Detect which cell encompasses the target text, then output its (X, Y) center coordinate. 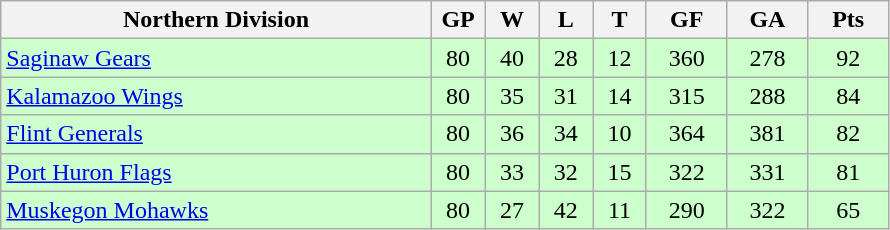
315 (686, 96)
360 (686, 58)
GP (458, 20)
290 (686, 210)
40 (512, 58)
Port Huron Flags (216, 172)
27 (512, 210)
331 (768, 172)
33 (512, 172)
Kalamazoo Wings (216, 96)
36 (512, 134)
82 (848, 134)
81 (848, 172)
288 (768, 96)
10 (620, 134)
364 (686, 134)
35 (512, 96)
W (512, 20)
32 (566, 172)
84 (848, 96)
28 (566, 58)
65 (848, 210)
Pts (848, 20)
12 (620, 58)
GA (768, 20)
31 (566, 96)
GF (686, 20)
11 (620, 210)
Flint Generals (216, 134)
Muskegon Mohawks (216, 210)
15 (620, 172)
Northern Division (216, 20)
381 (768, 134)
42 (566, 210)
T (620, 20)
92 (848, 58)
278 (768, 58)
34 (566, 134)
L (566, 20)
Saginaw Gears (216, 58)
14 (620, 96)
